Extract the (X, Y) coordinate from the center of the cell holding the provided text.  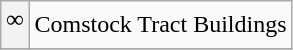
∞ (15, 25)
Comstock Tract Buildings (160, 25)
